Provide the (X, Y) coordinate of the cell's center where the given text is located.  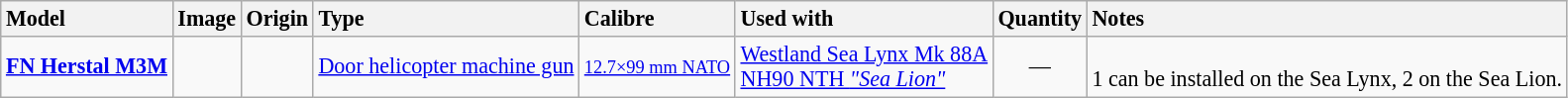
Quantity (1040, 18)
12.7×99 mm NATO (658, 65)
Image (206, 18)
Used with (864, 18)
Calibre (658, 18)
Origin (277, 18)
Door helicopter machine gun (446, 65)
Model (87, 18)
1 can be installed on the Sea Lynx, 2 on the Sea Lion. (1327, 65)
— (1040, 65)
Westland Sea Lynx Mk 88ANH90 NTH "Sea Lion" (864, 65)
Type (446, 18)
FN Herstal M3M (87, 65)
Notes (1327, 18)
